Locate the cell with the specified text and output its (X, Y) center coordinate. 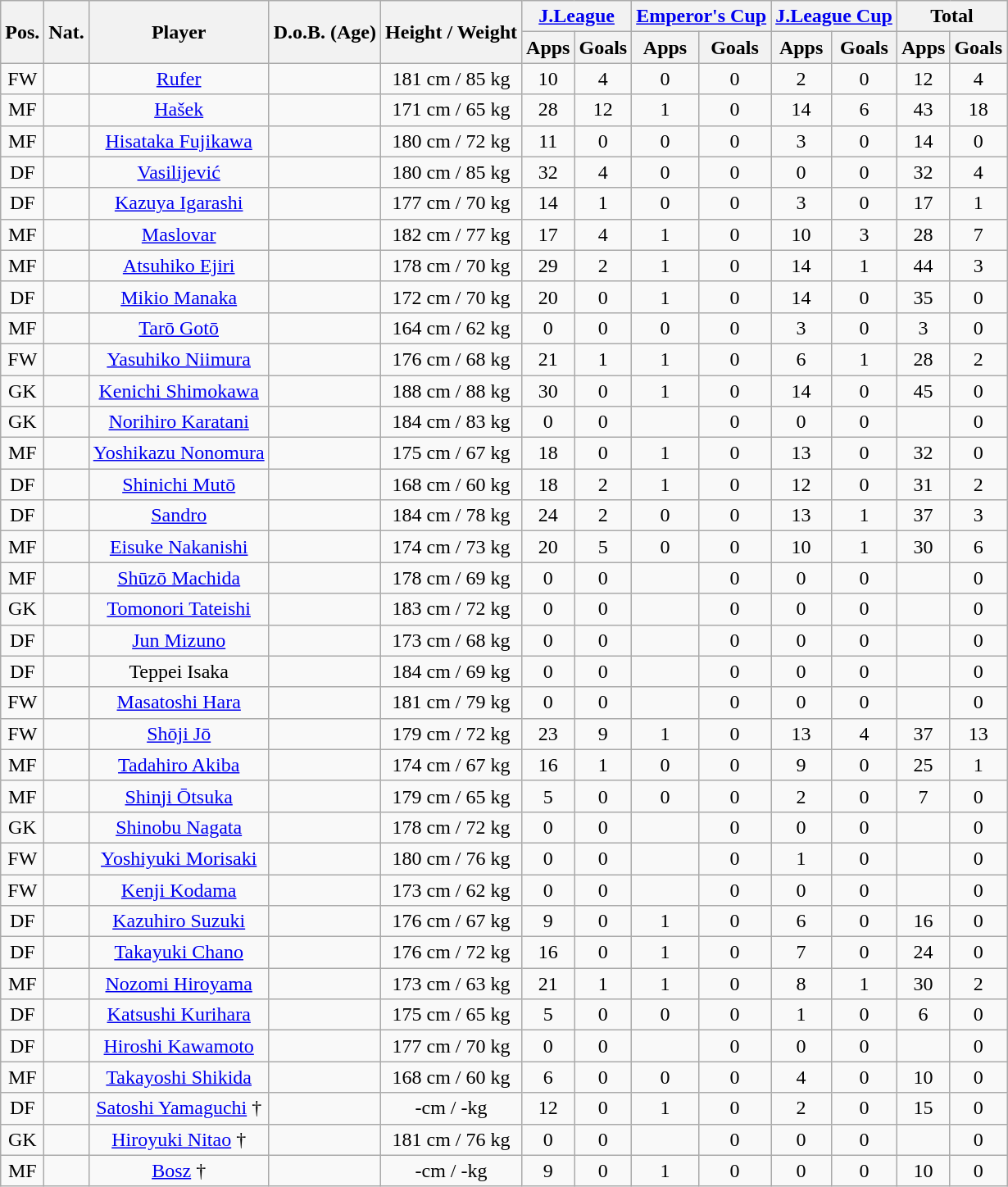
178 cm / 72 kg (452, 827)
Shinji Ōtsuka (179, 796)
Pos. (23, 32)
175 cm / 67 kg (452, 453)
Hiroshi Kawamoto (179, 1046)
171 cm / 65 kg (452, 110)
181 cm / 79 kg (452, 703)
Yasuhiko Niimura (179, 359)
Jun Mizuno (179, 640)
44 (923, 266)
181 cm / 76 kg (452, 1139)
173 cm / 68 kg (452, 640)
43 (923, 110)
Bosz † (179, 1171)
174 cm / 67 kg (452, 765)
Shōji Jō (179, 734)
180 cm / 85 kg (452, 172)
Height / Weight (452, 32)
183 cm / 72 kg (452, 609)
Kazuhiro Suzuki (179, 921)
164 cm / 62 kg (452, 328)
35 (923, 297)
Hašek (179, 110)
15 (923, 1108)
Player (179, 32)
178 cm / 70 kg (452, 266)
Mikio Manaka (179, 297)
23 (548, 734)
Nozomi Hiroyama (179, 984)
8 (801, 984)
174 cm / 73 kg (452, 547)
Vasilijević (179, 172)
Takayoshi Shikida (179, 1077)
Teppei Isaka (179, 671)
180 cm / 76 kg (452, 858)
188 cm / 88 kg (452, 391)
Kenji Kodama (179, 889)
Masatoshi Hara (179, 703)
173 cm / 63 kg (452, 984)
Tomonori Tateishi (179, 609)
J.League (577, 16)
11 (548, 141)
Emperor's Cup (702, 16)
Yoshiyuki Morisaki (179, 858)
Eisuke Nakanishi (179, 547)
176 cm / 72 kg (452, 953)
181 cm / 85 kg (452, 79)
Rufer (179, 79)
175 cm / 65 kg (452, 1015)
Hisataka Fujikawa (179, 141)
176 cm / 68 kg (452, 359)
31 (923, 484)
Total (951, 16)
Tadahiro Akiba (179, 765)
172 cm / 70 kg (452, 297)
Norihiro Karatani (179, 422)
Atsuhiko Ejiri (179, 266)
45 (923, 391)
Tarō Gotō (179, 328)
D.o.B. (Age) (325, 32)
184 cm / 69 kg (452, 671)
Takayuki Chano (179, 953)
Katsushi Kurihara (179, 1015)
184 cm / 78 kg (452, 516)
25 (923, 765)
29 (548, 266)
Satoshi Yamaguchi † (179, 1108)
Maslovar (179, 234)
180 cm / 72 kg (452, 141)
Shinichi Mutō (179, 484)
Sandro (179, 516)
Kenichi Shimokawa (179, 391)
178 cm / 69 kg (452, 578)
179 cm / 72 kg (452, 734)
Nat. (66, 32)
182 cm / 77 kg (452, 234)
J.League Cup (834, 16)
173 cm / 62 kg (452, 889)
Hiroyuki Nitao † (179, 1139)
Kazuya Igarashi (179, 203)
Yoshikazu Nonomura (179, 453)
184 cm / 83 kg (452, 422)
Shūzō Machida (179, 578)
176 cm / 67 kg (452, 921)
179 cm / 65 kg (452, 796)
Shinobu Nagata (179, 827)
